From the cell containing the given text, extract its center point as [X, Y] coordinate. 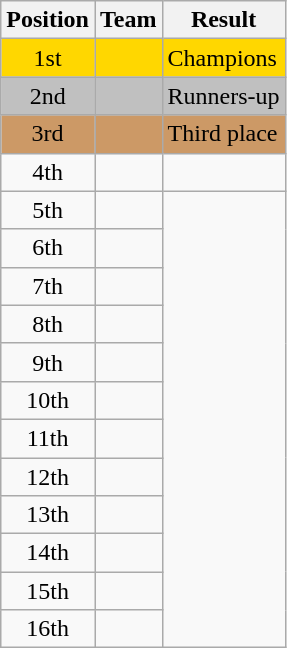
Runners-up [224, 96]
3rd [48, 134]
16th [48, 629]
15th [48, 591]
Result [224, 20]
11th [48, 438]
Position [48, 20]
12th [48, 477]
1st [48, 58]
7th [48, 286]
2nd [48, 96]
10th [48, 400]
4th [48, 172]
Team [128, 20]
9th [48, 362]
6th [48, 248]
13th [48, 515]
5th [48, 210]
Champions [224, 58]
Third place [224, 134]
14th [48, 553]
8th [48, 324]
